Detect which cell encompasses the target text, then output its [x, y] center coordinate. 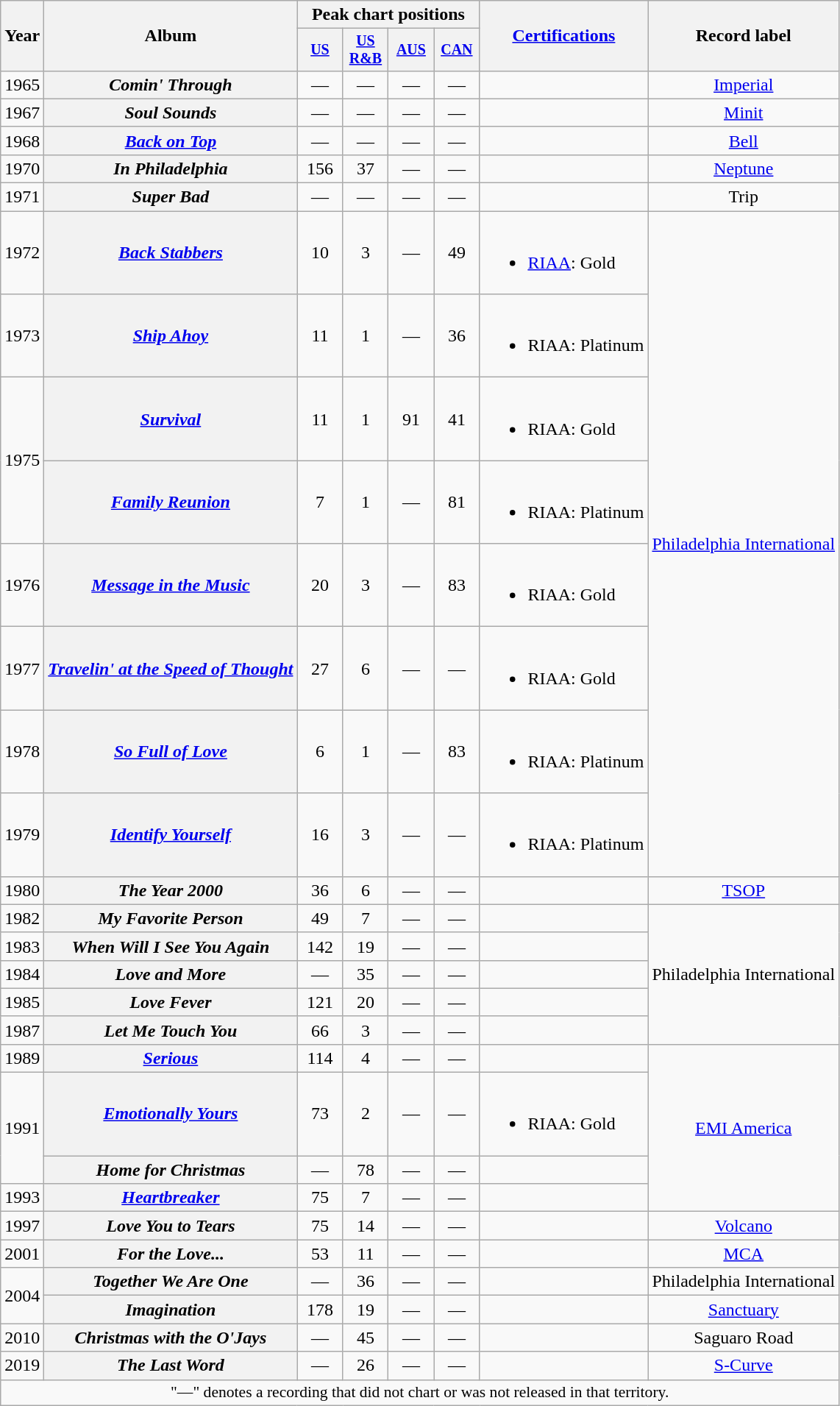
Soul Sounds [171, 113]
Let Me Touch You [171, 1030]
73 [320, 1114]
1991 [22, 1129]
1979 [22, 834]
78 [366, 1170]
So Full of Love [171, 752]
Saguaro Road [744, 1338]
Imagination [171, 1310]
156 [320, 168]
Peak chart positions [388, 15]
4 [366, 1058]
1965 [22, 85]
Bell [744, 141]
Comin' Through [171, 85]
1980 [22, 890]
Certifications [563, 36]
TSOP [744, 890]
Love and More [171, 974]
S-Curve [744, 1366]
2001 [22, 1254]
2004 [22, 1296]
Christmas with the O'Jays [171, 1338]
Back on Top [171, 141]
In Philadelphia [171, 168]
1967 [22, 113]
US [320, 50]
Minit [744, 113]
1970 [22, 168]
Travelin' at the Speed of Thought [171, 668]
When Will I See You Again [171, 946]
53 [320, 1254]
16 [320, 834]
Neptune [744, 168]
1977 [22, 668]
1968 [22, 141]
Together We Are One [171, 1282]
45 [366, 1338]
1973 [22, 335]
Trip [744, 197]
14 [366, 1226]
1971 [22, 197]
1972 [22, 253]
Love You to Tears [171, 1226]
10 [320, 253]
Identify Yourself [171, 834]
"—" denotes a recording that did not chart or was not released in that territory. [420, 1393]
1975 [22, 461]
37 [366, 168]
The Last Word [171, 1366]
81 [457, 502]
Sanctuary [744, 1310]
2 [366, 1114]
Album [171, 36]
Record label [744, 36]
27 [320, 668]
1976 [22, 586]
2019 [22, 1366]
My Favorite Person [171, 918]
Super Bad [171, 197]
Survival [171, 419]
Home for Christmas [171, 1170]
AUS [411, 50]
EMI America [744, 1127]
Volcano [744, 1226]
1982 [22, 918]
USR&B [366, 50]
142 [320, 946]
178 [320, 1310]
1987 [22, 1030]
Heartbreaker [171, 1198]
121 [320, 1002]
1993 [22, 1198]
Family Reunion [171, 502]
41 [457, 419]
CAN [457, 50]
Ship Ahoy [171, 335]
1983 [22, 946]
The Year 2000 [171, 890]
1984 [22, 974]
1989 [22, 1058]
Love Fever [171, 1002]
114 [320, 1058]
For the Love... [171, 1254]
2010 [22, 1338]
Emotionally Yours [171, 1114]
MCA [744, 1254]
Back Stabbers [171, 253]
1985 [22, 1002]
1978 [22, 752]
Year [22, 36]
Serious [171, 1058]
35 [366, 974]
Message in the Music [171, 586]
26 [366, 1366]
66 [320, 1030]
91 [411, 419]
Imperial [744, 85]
1997 [22, 1226]
